Output the (x, y) coordinate of the center of the cell containing the given text.  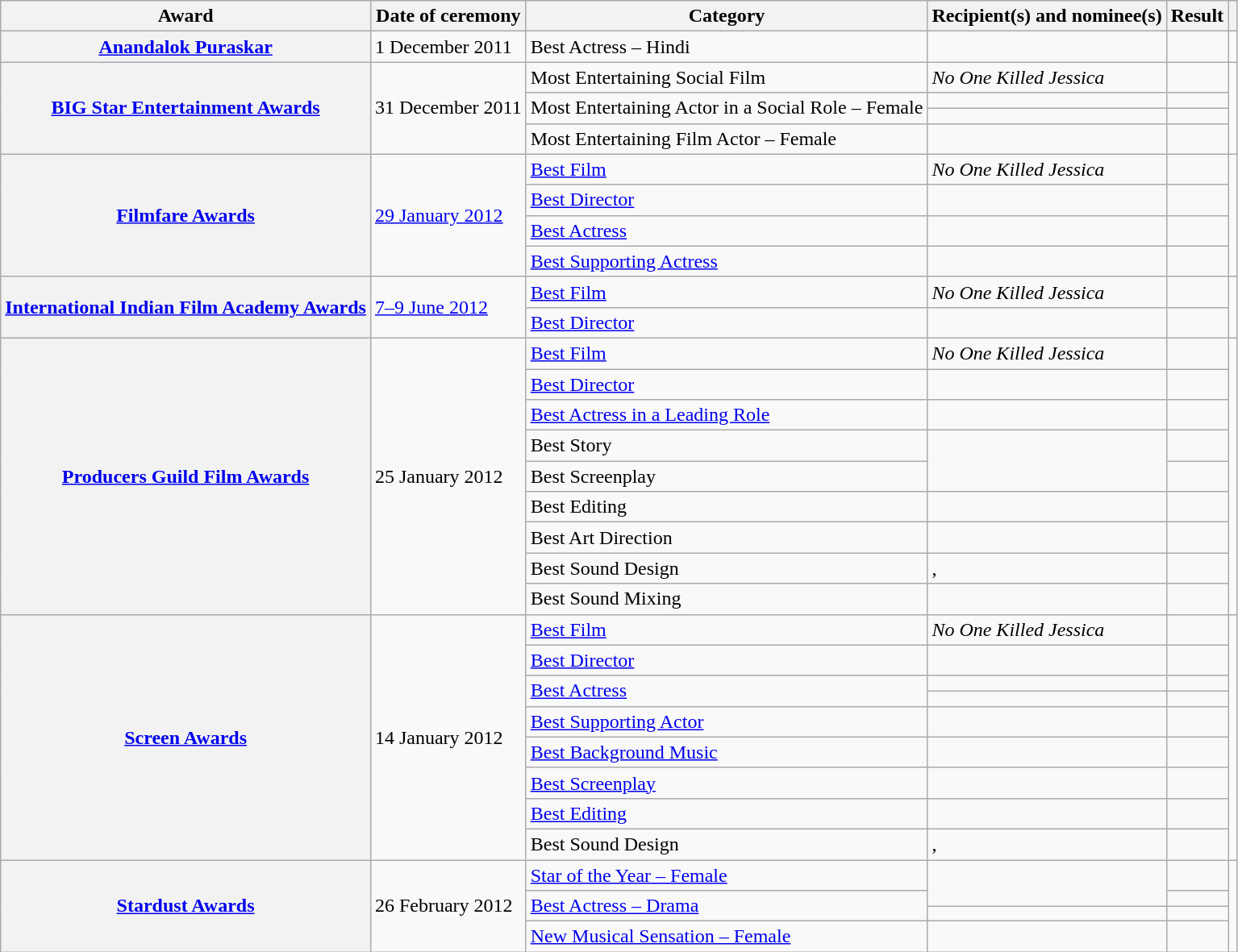
Most Entertaining Actor in a Social Role – Female (727, 108)
Best Background Music (727, 752)
Best Art Direction (727, 538)
Best Supporting Actress (727, 261)
Filmfare Awards (185, 215)
Result (1197, 16)
BIG Star Entertainment Awards (185, 108)
Best Actress – Hindi (727, 47)
Star of the Year – Female (727, 875)
31 December 2011 (448, 108)
7–9 June 2012 (448, 307)
New Musical Sensation – Female (727, 937)
International Indian Film Academy Awards (185, 307)
Producers Guild Film Awards (185, 476)
Most Entertaining Social Film (727, 77)
29 January 2012 (448, 215)
Best Story (727, 446)
Date of ceremony (448, 16)
Stardust Awards (185, 905)
Best Actress in a Leading Role (727, 415)
Anandalok Puraskar (185, 47)
Best Actress – Drama (727, 906)
1 December 2011 (448, 47)
26 February 2012 (448, 905)
14 January 2012 (448, 737)
Screen Awards (185, 737)
Best Supporting Actor (727, 721)
Recipient(s) and nominee(s) (1047, 16)
Best Sound Mixing (727, 599)
25 January 2012 (448, 476)
Most Entertaining Film Actor – Female (727, 139)
Category (727, 16)
Award (185, 16)
